From the cell containing the given text, extract its center point as [X, Y] coordinate. 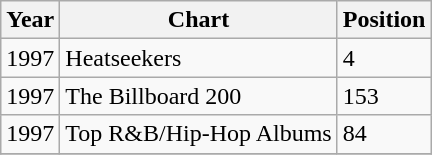
Year [30, 20]
153 [384, 96]
4 [384, 58]
Chart [198, 20]
Top R&B/Hip-Hop Albums [198, 134]
The Billboard 200 [198, 96]
Heatseekers [198, 58]
Position [384, 20]
84 [384, 134]
